Find where the given text appears and provide that cell's center as (X, Y) coordinate. 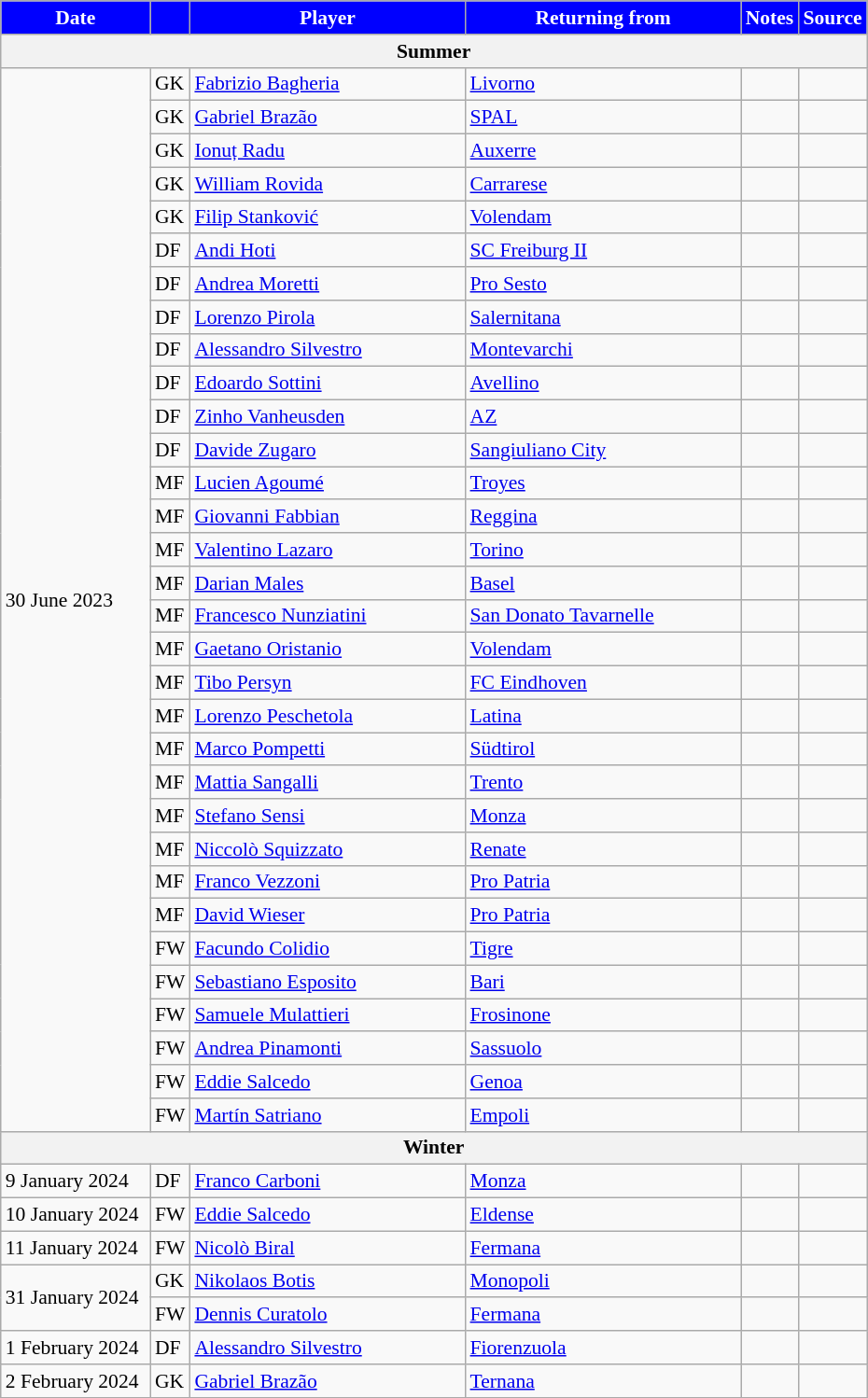
Auxerre (603, 151)
Lorenzo Pirola (327, 317)
31 January 2024 (76, 1297)
Sassuolo (603, 1049)
Samuele Mulattieri (327, 1015)
SC Freiburg II (603, 251)
Torino (603, 550)
Nikolaos Botis (327, 1281)
Winter (434, 1148)
Andrea Moretti (327, 284)
Darian Males (327, 583)
11 January 2024 (76, 1248)
Troyes (603, 483)
Salernitana (603, 317)
Mattia Sangalli (327, 783)
Ternana (603, 1381)
Valentino Lazaro (327, 550)
Frosinone (603, 1015)
SPAL (603, 118)
Carrarese (603, 184)
30 June 2023 (76, 599)
Andrea Pinamonti (327, 1049)
Andi Hoti (327, 251)
William Rovida (327, 184)
Nicolò Biral (327, 1248)
Empoli (603, 1115)
Montevarchi (603, 350)
Giovanni Fabbian (327, 517)
Notes (770, 18)
Fiorenzuola (603, 1348)
Lucien Agoumé (327, 483)
Fabrizio Bagheria (327, 84)
Sangiuliano City (603, 450)
Facundo Colidio (327, 949)
9 January 2024 (76, 1181)
Martín Satriano (327, 1115)
1 February 2024 (76, 1348)
Tigre (603, 949)
Avellino (603, 384)
Source (833, 18)
David Wieser (327, 916)
Marco Pompetti (327, 749)
Basel (603, 583)
Monopoli (603, 1281)
Edoardo Sottini (327, 384)
Südtirol (603, 749)
Latina (603, 716)
Gaetano Oristanio (327, 650)
FC Eindhoven (603, 683)
Niccolò Squizzato (327, 849)
AZ (603, 417)
Reggina (603, 517)
Bari (603, 982)
Summer (434, 51)
Lorenzo Peschetola (327, 716)
Player (327, 18)
Stefano Sensi (327, 816)
Filip Stanković (327, 217)
Davide Zugaro (327, 450)
Dennis Curatolo (327, 1315)
Date (76, 18)
Zinho Vanheusden (327, 417)
San Donato Tavarnelle (603, 616)
Genoa (603, 1082)
Trento (603, 783)
Pro Sesto (603, 284)
Returning from (603, 18)
Livorno (603, 84)
10 January 2024 (76, 1215)
Renate (603, 849)
Ionuț Radu (327, 151)
Franco Carboni (327, 1181)
Francesco Nunziatini (327, 616)
Tibo Persyn (327, 683)
2 February 2024 (76, 1381)
Eldense (603, 1215)
Franco Vezzoni (327, 882)
Sebastiano Esposito (327, 982)
